From the cell containing the given text, extract its center point as [X, Y] coordinate. 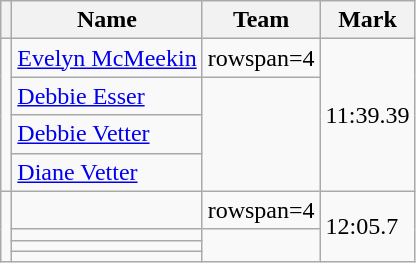
Evelyn McMeekin [107, 58]
Mark [368, 20]
12:05.7 [368, 226]
Debbie Vetter [107, 134]
Name [107, 20]
Debbie Esser [107, 96]
Diane Vetter [107, 172]
Team [261, 20]
11:39.39 [368, 115]
